Find where the given text appears and provide that cell's center as (x, y) coordinate. 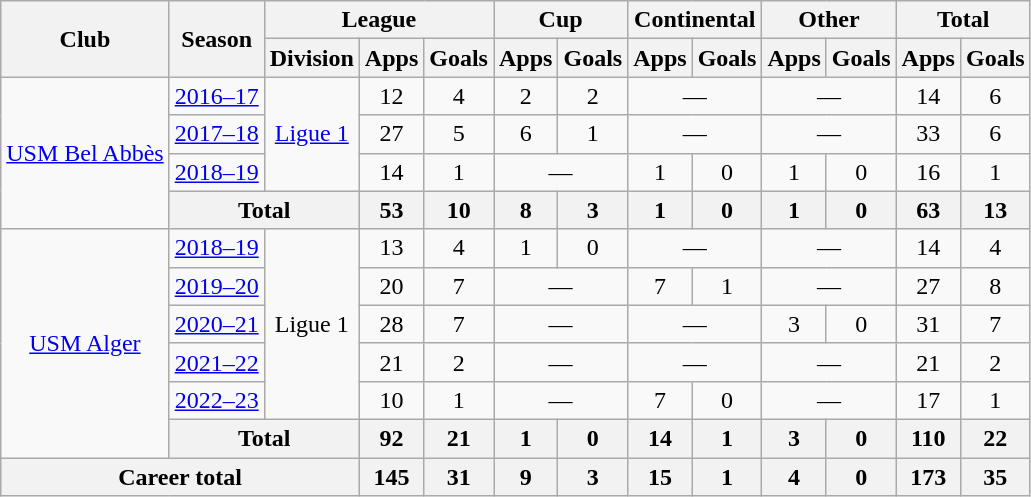
Division (312, 58)
35 (995, 477)
Continental (695, 20)
Club (85, 39)
Season (216, 39)
9 (526, 477)
22 (995, 438)
16 (928, 172)
92 (391, 438)
17 (928, 400)
2022–23 (216, 400)
53 (391, 210)
2019–20 (216, 286)
Other (829, 20)
173 (928, 477)
2021–22 (216, 362)
33 (928, 134)
145 (391, 477)
15 (660, 477)
2020–21 (216, 324)
2017–18 (216, 134)
20 (391, 286)
League (378, 20)
110 (928, 438)
Career total (180, 477)
2016–17 (216, 96)
Cup (561, 20)
USM Alger (85, 343)
12 (391, 96)
USM Bel Abbès (85, 153)
28 (391, 324)
63 (928, 210)
5 (459, 134)
